Scan for the cell matching the given text and deliver its (X, Y) coordinate at center. 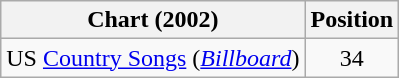
Position (352, 20)
Chart (2002) (153, 20)
34 (352, 58)
US Country Songs (Billboard) (153, 58)
